For the text-containing cell, return its midpoint in [x, y] coordinate format. 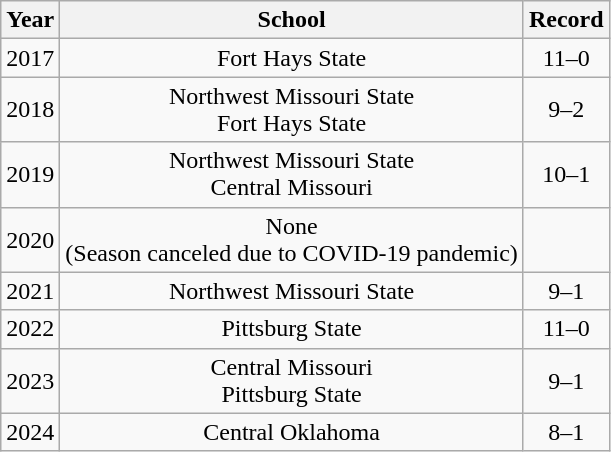
2018 [30, 110]
Northwest Missouri StateCentral Missouri [292, 174]
2017 [30, 58]
2023 [30, 380]
Record [566, 20]
Year [30, 20]
Northwest Missouri StateFort Hays State [292, 110]
2021 [30, 291]
Central MissouriPittsburg State [292, 380]
Northwest Missouri State [292, 291]
9–2 [566, 110]
2020 [30, 240]
Central Oklahoma [292, 432]
8–1 [566, 432]
School [292, 20]
10–1 [566, 174]
Pittsburg State [292, 329]
2022 [30, 329]
2024 [30, 432]
None(Season canceled due to COVID-19 pandemic) [292, 240]
2019 [30, 174]
Fort Hays State [292, 58]
